Determine the [X, Y] coordinate at the center of the cell enclosing the given text.  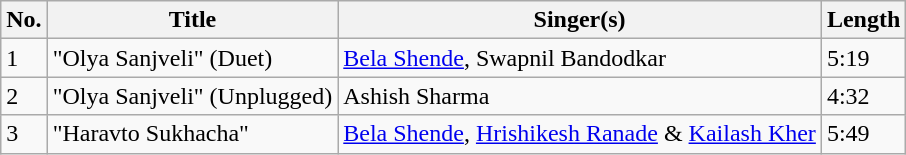
"Haravto Sukhacha" [192, 134]
Length [863, 20]
Title [192, 20]
"Olya Sanjveli" (Unplugged) [192, 96]
Bela Shende, Swapnil Bandodkar [580, 58]
2 [24, 96]
3 [24, 134]
5:49 [863, 134]
Singer(s) [580, 20]
"Olya Sanjveli" (Duet) [192, 58]
Ashish Sharma [580, 96]
No. [24, 20]
4:32 [863, 96]
1 [24, 58]
5:19 [863, 58]
Bela Shende, Hrishikesh Ranade & Kailash Kher [580, 134]
